Detect which cell encompasses the target text, then output its (x, y) center coordinate. 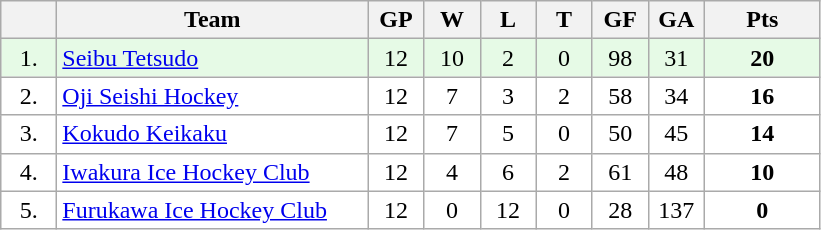
1. (29, 58)
4. (29, 172)
W (452, 20)
T (564, 20)
2. (29, 96)
5. (29, 210)
45 (676, 134)
5 (508, 134)
4 (452, 172)
137 (676, 210)
98 (620, 58)
14 (762, 134)
Pts (762, 20)
3. (29, 134)
GP (396, 20)
48 (676, 172)
34 (676, 96)
58 (620, 96)
20 (762, 58)
Team (212, 20)
GA (676, 20)
31 (676, 58)
GF (620, 20)
16 (762, 96)
L (508, 20)
Kokudo Keikaku (212, 134)
61 (620, 172)
28 (620, 210)
3 (508, 96)
Seibu Tetsudo (212, 58)
Iwakura Ice Hockey Club (212, 172)
6 (508, 172)
Oji Seishi Hockey (212, 96)
Furukawa Ice Hockey Club (212, 210)
50 (620, 134)
